Provide the [X, Y] coordinate of the cell's center where the given text is located.  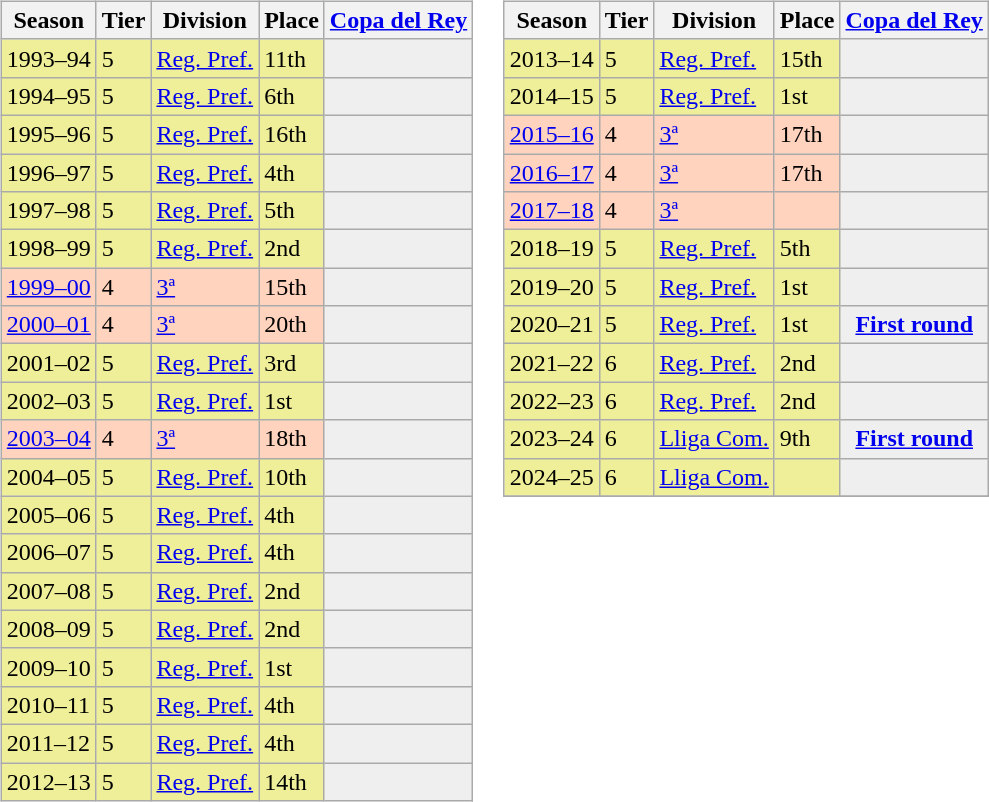
2020–21 [552, 325]
1997–98 [48, 211]
3rd [292, 363]
20th [292, 325]
2014–15 [552, 96]
2005–06 [48, 515]
2011–12 [48, 743]
2008–09 [48, 629]
11th [292, 58]
2013–14 [552, 58]
2016–17 [552, 173]
2015–16 [552, 134]
10th [292, 477]
1994–95 [48, 96]
2019–20 [552, 287]
2010–11 [48, 705]
2012–13 [48, 781]
2001–02 [48, 363]
2000–01 [48, 325]
1993–94 [48, 58]
2023–24 [552, 439]
9th [807, 439]
6th [292, 96]
1996–97 [48, 173]
18th [292, 439]
2017–18 [552, 211]
2018–19 [552, 249]
2006–07 [48, 553]
14th [292, 781]
1995–96 [48, 134]
2004–05 [48, 477]
2007–08 [48, 591]
2024–25 [552, 477]
16th [292, 134]
2003–04 [48, 439]
2009–10 [48, 667]
2021–22 [552, 363]
2022–23 [552, 401]
1999–00 [48, 287]
2002–03 [48, 401]
1998–99 [48, 249]
